Determine the (X, Y) coordinate at the center of the cell enclosing the given text.  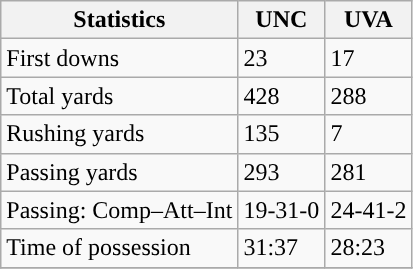
Statistics (120, 20)
19-31-0 (282, 210)
24-41-2 (368, 210)
23 (282, 58)
288 (368, 96)
Rushing yards (120, 134)
281 (368, 172)
293 (282, 172)
7 (368, 134)
UNC (282, 20)
Passing yards (120, 172)
Time of possession (120, 248)
Passing: Comp–Att–Int (120, 210)
First downs (120, 58)
428 (282, 96)
Total yards (120, 96)
28:23 (368, 248)
135 (282, 134)
17 (368, 58)
UVA (368, 20)
31:37 (282, 248)
